Detect which cell encompasses the target text, then output its (x, y) center coordinate. 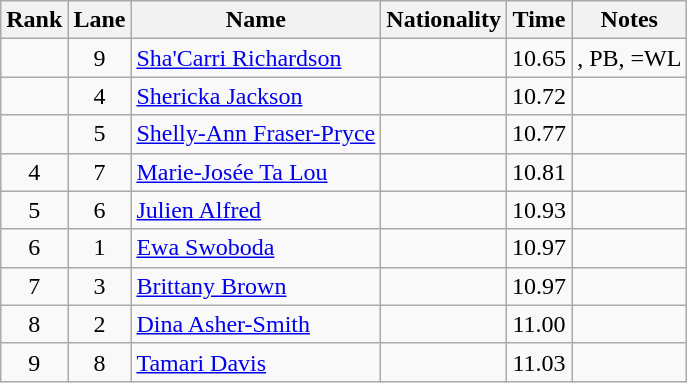
, PB, =WL (630, 58)
Time (540, 20)
Tamari Davis (256, 362)
10.93 (540, 210)
10.65 (540, 58)
Ewa Swoboda (256, 248)
Shelly-Ann Fraser-Pryce (256, 134)
Marie-Josée Ta Lou (256, 172)
Name (256, 20)
Sha'Carri Richardson (256, 58)
Rank (34, 20)
10.72 (540, 96)
Brittany Brown (256, 286)
11.00 (540, 324)
1 (100, 248)
10.77 (540, 134)
11.03 (540, 362)
Nationality (444, 20)
Lane (100, 20)
2 (100, 324)
Julien Alfred (256, 210)
3 (100, 286)
Notes (630, 20)
Shericka Jackson (256, 96)
Dina Asher-Smith (256, 324)
10.81 (540, 172)
